Pinpoint the cell where the given text exists, returning its (x, y) midpoint coordinate. 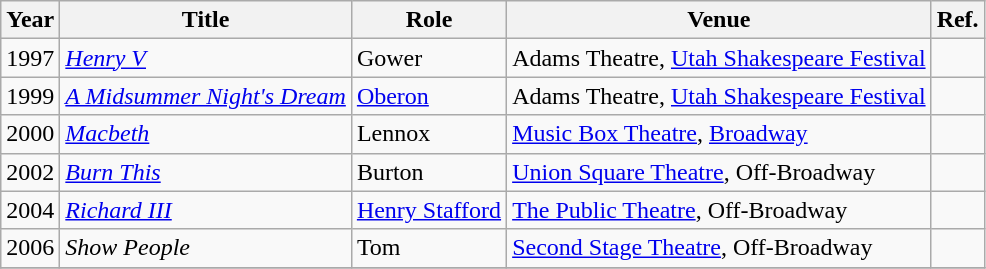
Role (428, 20)
Henry Stafford (428, 210)
Music Box Theatre, Broadway (719, 134)
Gower (428, 58)
Ref. (958, 20)
Oberon (428, 96)
2000 (30, 134)
Lennox (428, 134)
The Public Theatre, Off-Broadway (719, 210)
Year (30, 20)
2004 (30, 210)
Tom (428, 248)
Henry V (206, 58)
Macbeth (206, 134)
Burton (428, 172)
Show People (206, 248)
A Midsummer Night's Dream (206, 96)
Union Square Theatre, Off-Broadway (719, 172)
Richard III (206, 210)
2002 (30, 172)
Venue (719, 20)
1999 (30, 96)
2006 (30, 248)
Burn This (206, 172)
Title (206, 20)
1997 (30, 58)
Second Stage Theatre, Off-Broadway (719, 248)
